Extract the [x, y] coordinate from the center of the cell holding the provided text.  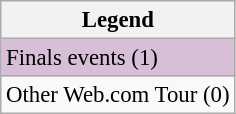
Other Web.com Tour (0) [118, 95]
Legend [118, 20]
Finals events (1) [118, 58]
